Return the [x, y] coordinate for the center point of the cell that contains the specified text.  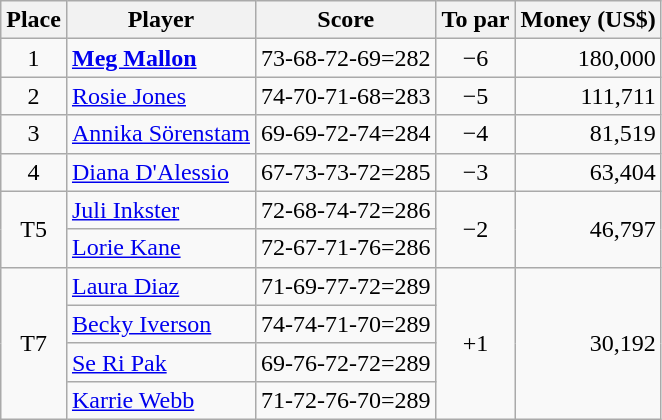
Karrie Webb [160, 400]
Rosie Jones [160, 96]
Laura Diaz [160, 286]
Lorie Kane [160, 248]
63,404 [588, 172]
46,797 [588, 229]
−6 [476, 58]
1 [34, 58]
69-76-72-72=289 [346, 362]
T7 [34, 343]
−2 [476, 229]
73-68-72-69=282 [346, 58]
+1 [476, 343]
30,192 [588, 343]
Meg Mallon [160, 58]
74-74-71-70=289 [346, 324]
Diana D'Alessio [160, 172]
71-72-76-70=289 [346, 400]
111,711 [588, 96]
T5 [34, 229]
180,000 [588, 58]
74-70-71-68=283 [346, 96]
Place [34, 20]
3 [34, 134]
Juli Inkster [160, 210]
Money (US$) [588, 20]
Score [346, 20]
2 [34, 96]
4 [34, 172]
72-68-74-72=286 [346, 210]
−3 [476, 172]
81,519 [588, 134]
−5 [476, 96]
72-67-71-76=286 [346, 248]
67-73-73-72=285 [346, 172]
To par [476, 20]
Se Ri Pak [160, 362]
Becky Iverson [160, 324]
Player [160, 20]
−4 [476, 134]
Annika Sörenstam [160, 134]
69-69-72-74=284 [346, 134]
71-69-77-72=289 [346, 286]
